From the cell containing the given text, extract its center point as (X, Y) coordinate. 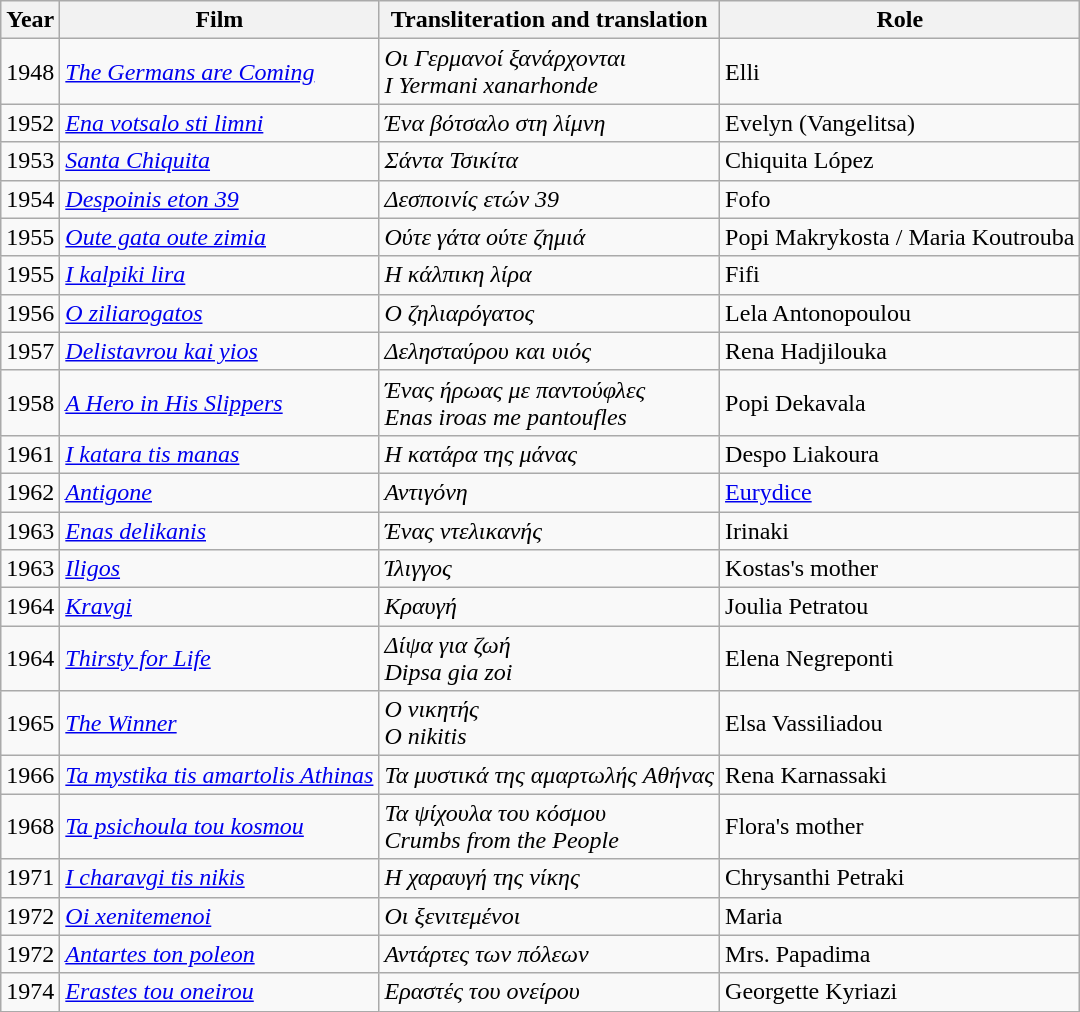
Year (30, 20)
Οι ξενιτεμένοι (550, 916)
Oute gata oute zimia (220, 237)
A Hero in His Slippers (220, 402)
Elsa Vassiliadou (900, 724)
Irinaki (900, 531)
Οι Γερμανοί ξανάρχονταιI Yermani xanarhonde (550, 72)
1957 (30, 351)
Δελησταύρου και υιός (550, 351)
1962 (30, 492)
1961 (30, 454)
Oi xenitemenoi (220, 916)
Elena Negreponti (900, 658)
Despoinis eton 39 (220, 199)
Rena Hadjilouka (900, 351)
Fifi (900, 275)
Τα μυστικά της αμαρτωλής Αθήνας (550, 775)
Fofo (900, 199)
Antigone (220, 492)
I kalpiki lira (220, 275)
Despo Liakoura (900, 454)
Τα ψίχουλα του κόσμουCrumbs from the People (550, 826)
1958 (30, 402)
Kostas's mother (900, 569)
1965 (30, 724)
1948 (30, 72)
Enas delikanis (220, 531)
The Germans are Coming (220, 72)
Ta mystika tis amartolis Athinas (220, 775)
Σάντα Τσικίτα (550, 161)
Kravgi (220, 607)
1966 (30, 775)
Lela Antonopoulou (900, 313)
1953 (30, 161)
Delistavrou kai yios (220, 351)
Εραστές του ονείρου (550, 992)
Role (900, 20)
Ο νικητήςO nikitis (550, 724)
1974 (30, 992)
Δεσποινίς ετών 39 (550, 199)
Δίψα για ζωήDipsa gia zoi (550, 658)
Film (220, 20)
Erastes tou oneirou (220, 992)
Ο ζηλιαρόγατος (550, 313)
Ίλιγγος (550, 569)
1968 (30, 826)
Η χαραυγή της νίκης (550, 878)
I charavgi tis nikis (220, 878)
Antartes ton poleon (220, 954)
Popi Dekavala (900, 402)
Ένας ντελικανής (550, 531)
1954 (30, 199)
1952 (30, 123)
Αντάρτες των πόλεων (550, 954)
I katara tis manas (220, 454)
Maria (900, 916)
O ziliarogatos (220, 313)
1956 (30, 313)
Evelyn (Vangelitsa) (900, 123)
Transliteration and translation (550, 20)
Chiquita López (900, 161)
Η κατάρα της μάνας (550, 454)
Αντιγόνη (550, 492)
Rena Karnassaki (900, 775)
Iligos (220, 569)
Ούτε γάτα ούτε ζημιά (550, 237)
Ένας ήρωας με παντούφλεςEnas iroas me pantoufles (550, 402)
Flora's mother (900, 826)
Mrs. Papadima (900, 954)
Κραυγή (550, 607)
Ένα βότσαλο στη λίμνη (550, 123)
Thirsty for Life (220, 658)
Eurydice (900, 492)
The Winner (220, 724)
Ta psichoula tou kosmou (220, 826)
Η κάλπικη λίρα (550, 275)
Elli (900, 72)
Georgette Kyriazi (900, 992)
Chrysanthi Petraki (900, 878)
Popi Makrykosta / Maria Koutrouba (900, 237)
Ena votsalo sti limni (220, 123)
1971 (30, 878)
Joulia Petratou (900, 607)
Santa Chiquita (220, 161)
